Find where the given text appears and provide that cell's center as (x, y) coordinate. 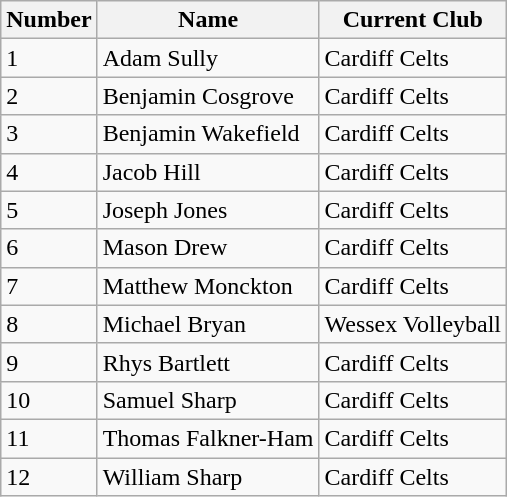
Michael Bryan (208, 324)
8 (49, 324)
2 (49, 96)
Number (49, 20)
5 (49, 210)
11 (49, 438)
Mason Drew (208, 248)
6 (49, 248)
Matthew Monckton (208, 286)
9 (49, 362)
Joseph Jones (208, 210)
1 (49, 58)
Adam Sully (208, 58)
Benjamin Wakefield (208, 134)
Name (208, 20)
12 (49, 477)
William Sharp (208, 477)
Wessex Volleyball (413, 324)
Samuel Sharp (208, 400)
3 (49, 134)
4 (49, 172)
Jacob Hill (208, 172)
Rhys Bartlett (208, 362)
10 (49, 400)
7 (49, 286)
Current Club (413, 20)
Thomas Falkner-Ham (208, 438)
Benjamin Cosgrove (208, 96)
